Find where the given text appears and provide that cell's center as [x, y] coordinate. 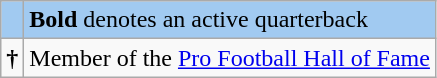
Member of the Pro Football Hall of Fame [230, 58]
† [12, 58]
Bold denotes an active quarterback [230, 20]
